Extract the (X, Y) coordinate from the center of the cell holding the provided text.  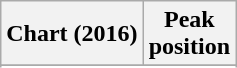
Peakposition (189, 34)
Chart (2016) (72, 34)
